Scan for the cell matching the given text and deliver its [X, Y] coordinate at center. 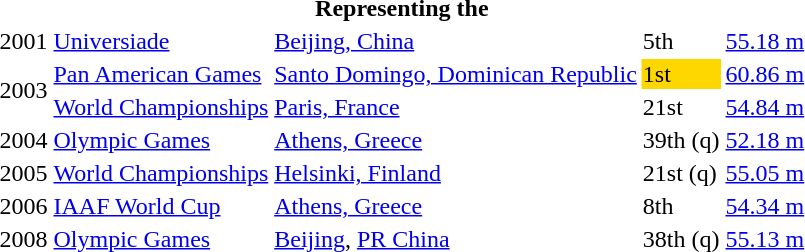
Pan American Games [161, 74]
39th (q) [681, 140]
Paris, France [456, 107]
21st (q) [681, 173]
5th [681, 41]
Beijing, China [456, 41]
21st [681, 107]
IAAF World Cup [161, 206]
Universiade [161, 41]
8th [681, 206]
Helsinki, Finland [456, 173]
Olympic Games [161, 140]
Santo Domingo, Dominican Republic [456, 74]
1st [681, 74]
